Determine the (x, y) coordinate at the center of the cell enclosing the given text.  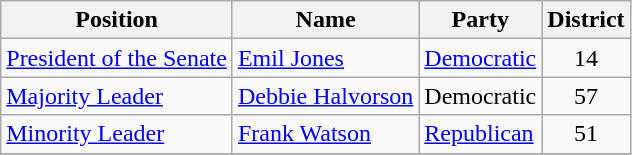
57 (586, 96)
Party (480, 20)
Position (117, 20)
Republican (480, 134)
Emil Jones (325, 58)
Name (325, 20)
14 (586, 58)
Debbie Halvorson (325, 96)
Frank Watson (325, 134)
Majority Leader (117, 96)
District (586, 20)
President of the Senate (117, 58)
51 (586, 134)
Minority Leader (117, 134)
